For the text-containing cell, return its midpoint in [x, y] coordinate format. 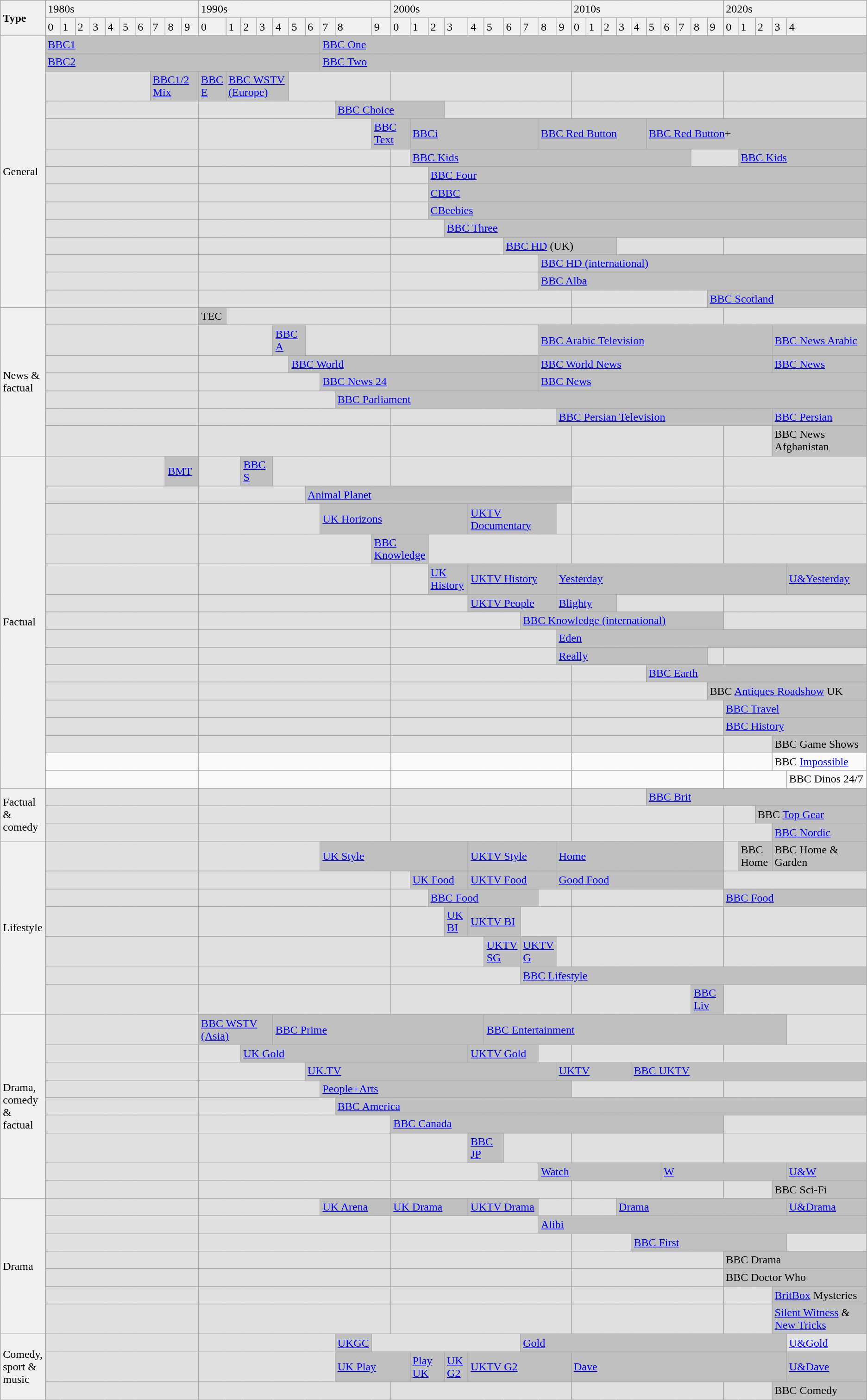
BBC JP [486, 1148]
BBC S [257, 471]
Yesterday [672, 579]
UKTV G [538, 952]
BBC Knowledge (international) [622, 621]
Alibi [702, 1224]
UKTV BI [495, 922]
U&Yesterday [826, 579]
BBC Nordic [819, 832]
UKTV SG [502, 952]
BBC Doctor Who [795, 1278]
Gold [653, 1343]
BBC Persian [819, 417]
U&Dave [826, 1367]
BBC Home [755, 856]
BBC One [593, 44]
BBC Alba [702, 281]
Factual & comedy [23, 814]
U&W [826, 1172]
BBC Scotland [787, 299]
Drama, comedy & factual [23, 1106]
BBC News Arabic [819, 340]
BBC Parliament [601, 399]
Animal Planet [438, 495]
Play UK [427, 1367]
BBC Brit [756, 797]
BBC Two [593, 62]
BritBox Mysteries [819, 1295]
Dave [679, 1367]
BBC History [795, 726]
BBC1 [182, 44]
W [724, 1172]
Lifestyle [23, 927]
BBC Home & Garden [819, 856]
BBC Comedy [819, 1391]
BBC Travel [795, 709]
Blighty [586, 603]
BBC HD (UK) [559, 246]
Factual [23, 622]
UK Horizons [394, 519]
BBC Three [656, 228]
BBC Impossible [819, 762]
BBC First [709, 1242]
Eden [711, 638]
Good Food [640, 880]
BBC Persian Television [664, 417]
Watch [599, 1172]
Silent Witness & New Tricks [819, 1319]
BBC Red Button+ [756, 133]
BBC World [414, 364]
UK Food [439, 880]
BBC Lifestyle [694, 976]
BMT [182, 471]
BBC A [289, 340]
BBC Dinos 24/7 [826, 779]
UKTV Gold [503, 1053]
BBC World News [655, 364]
People+Arts [446, 1089]
BBCi [474, 133]
UK Arena [356, 1207]
2020s [795, 9]
Comedy, sport & music [23, 1367]
BBC Knowledge [400, 549]
CBeebies [647, 210]
UK Drama [430, 1207]
News & factual [23, 382]
UKTV Food [512, 880]
CBBC [647, 193]
U&Gold [826, 1343]
Type [23, 18]
BBC UKTV [749, 1071]
BBC Arabic Television [655, 340]
UKTV G2 [520, 1367]
UKTV Style [512, 856]
BBC Drama [795, 1260]
Home [640, 856]
BBC2 [182, 62]
BBC News Afghanistan [819, 441]
BBC Earth [756, 674]
UKGC [353, 1343]
UKTV History [512, 579]
BBC Top Gear [810, 814]
2010s [647, 9]
1990s [295, 9]
UKTV People [512, 603]
BBC Antiques Roadshow UK [787, 691]
UK Gold [355, 1053]
TEC [212, 316]
BBC E [212, 86]
BBC Prime [378, 1029]
UK History [448, 579]
BBC America [601, 1106]
BBC Game Shows [819, 744]
BBC News 24 [429, 382]
General [23, 171]
BBC Entertainment [635, 1029]
BBC HD (international) [702, 264]
UKTV [594, 1071]
U&Drama [826, 1207]
UK BI [457, 922]
BBC Liv [707, 1000]
UK.TV [431, 1071]
BBC Choice [390, 110]
BBC Canada [557, 1124]
BBC Four [647, 175]
BBC WSTV (Europe) [258, 86]
BBC Red Button [592, 133]
UKTV Documentary [512, 519]
BBC WSTV (Asia) [236, 1029]
2000s [481, 9]
UK Style [394, 856]
BBC Sci-Fi [819, 1189]
BBC1/2 Mix [174, 86]
UK G2 [457, 1367]
UK Play [372, 1367]
Really [632, 656]
UKTV Drama [503, 1207]
1980s [122, 9]
BBC Text [391, 133]
